Extract the [X, Y] coordinate from the center of the cell holding the provided text.  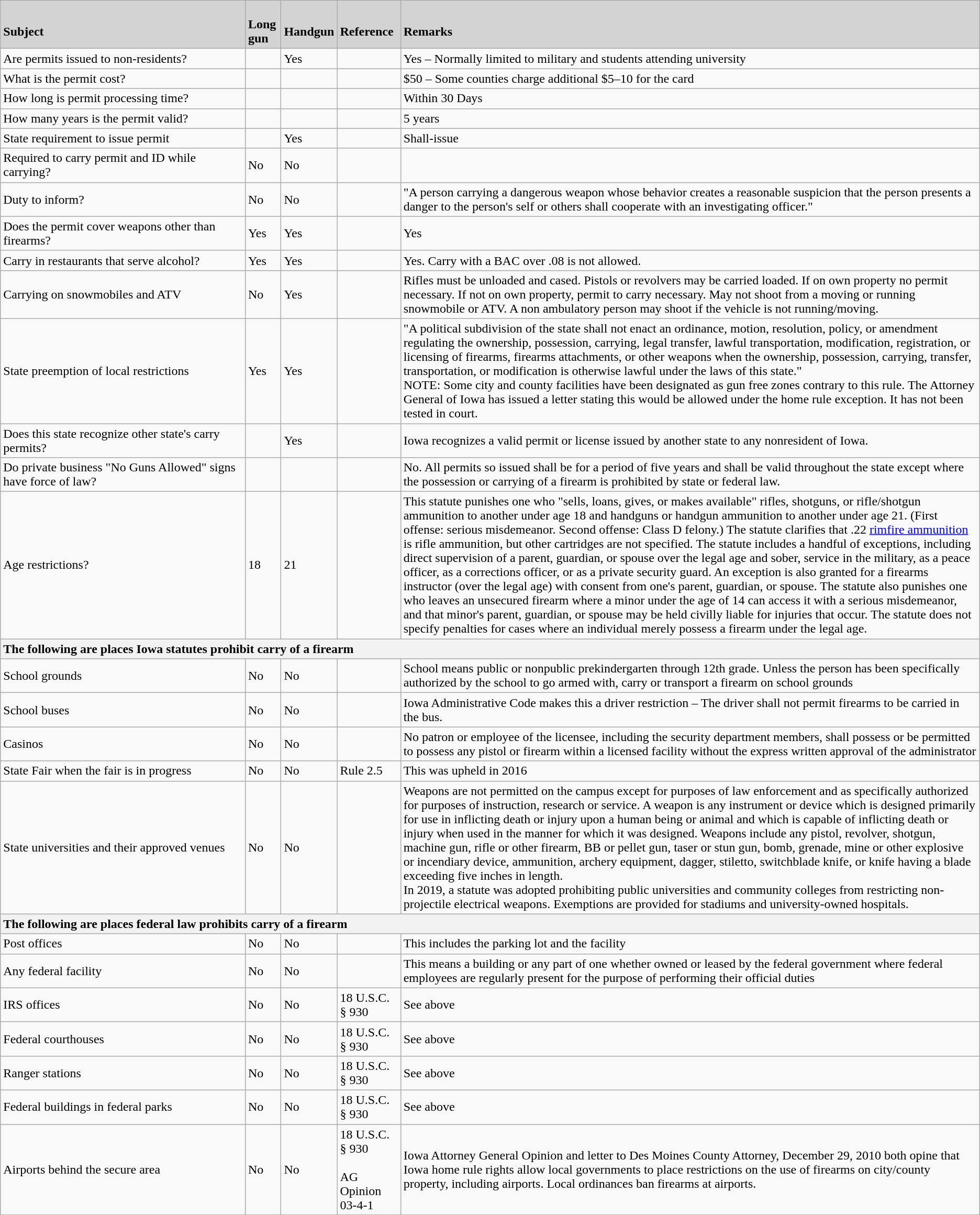
Do private business "No Guns Allowed" signs have force of law? [123, 474]
Yes. Carry with a BAC over .08 is not allowed. [690, 260]
School buses [123, 710]
Yes – Normally limited to military and students attending university [690, 59]
Iowa recognizes a valid permit or license issued by another state to any nonresident of Iowa. [690, 440]
18 U.S.C. § 930AG Opinion 03-4-1 [369, 1169]
Long gun [263, 25]
This includes the parking lot and the facility [690, 944]
Handgun [309, 25]
Reference [369, 25]
Casinos [123, 744]
Are permits issued to non-residents? [123, 59]
Age restrictions? [123, 566]
21 [309, 566]
Within 30 Days [690, 98]
Required to carry permit and ID while carrying? [123, 165]
Federal courthouses [123, 1039]
Federal buildings in federal parks [123, 1107]
Post offices [123, 944]
How many years is the permit valid? [123, 118]
Carrying on snowmobiles and ATV [123, 294]
Any federal facility [123, 971]
State preemption of local restrictions [123, 371]
Does the permit cover weapons other than firearms? [123, 234]
How long is permit processing time? [123, 98]
Ranger stations [123, 1073]
State universities and their approved venues [123, 847]
Subject [123, 25]
State requirement to issue permit [123, 138]
IRS offices [123, 1004]
Rule 2.5 [369, 771]
State Fair when the fair is in progress [123, 771]
What is the permit cost? [123, 79]
$50 – Some counties charge additional $5–10 for the card [690, 79]
Carry in restaurants that serve alcohol? [123, 260]
This was upheld in 2016 [690, 771]
Duty to inform? [123, 199]
Airports behind the secure area [123, 1169]
The following are places federal law prohibits carry of a firearm [490, 924]
School grounds [123, 676]
Iowa Administrative Code makes this a driver restriction – The driver shall not permit firearms to be carried in the bus. [690, 710]
18 [263, 566]
Does this state recognize other state's carry permits? [123, 440]
Shall-issue [690, 138]
The following are places Iowa statutes prohibit carry of a firearm [490, 649]
5 years [690, 118]
Remarks [690, 25]
